Locate the cell with the specified text and output its [x, y] center coordinate. 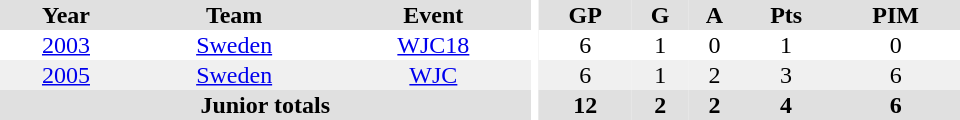
Year [66, 15]
WJC18 [433, 45]
Junior totals [265, 105]
3 [786, 75]
GP [585, 15]
A [714, 15]
12 [585, 105]
4 [786, 105]
G [660, 15]
2003 [66, 45]
Team [234, 15]
2005 [66, 75]
Event [433, 15]
PIM [896, 15]
Pts [786, 15]
WJC [433, 75]
